From the cell containing the given text, extract its center point as (x, y) coordinate. 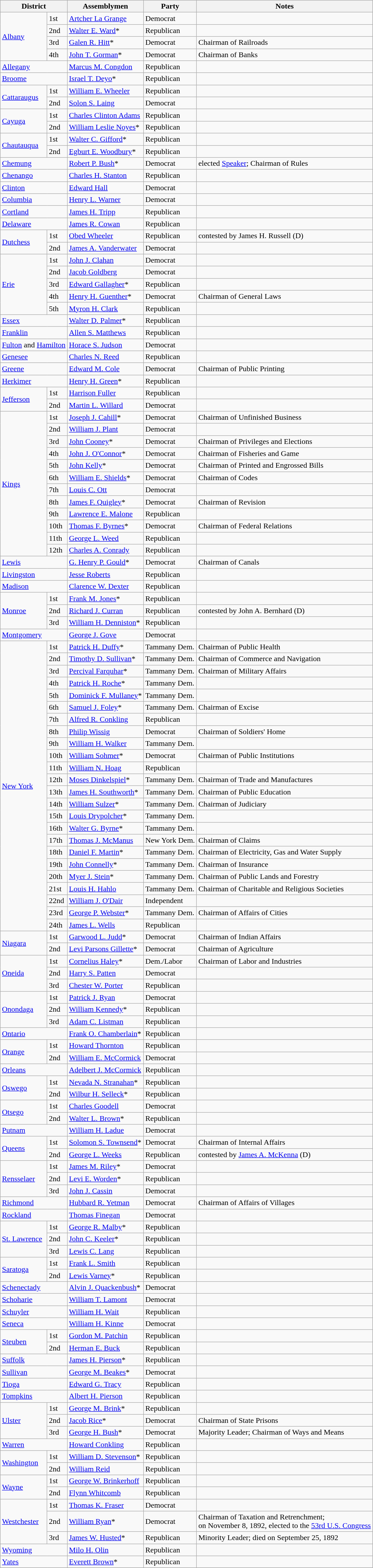
16th (57, 828)
Garwood L. Judd* (105, 937)
Minority Leader; died on September 25, 1892 (284, 1538)
Tompkins (34, 1396)
Independent (170, 901)
William H. Ladue (105, 1130)
contested by James A. McKenna (D) (284, 1155)
contested by John A. Bernhard (D) (284, 611)
Chairman of Canals (284, 562)
Charles H. Stanton (105, 176)
Chairman of State Prisons (284, 1420)
20th (57, 876)
Lewis Varney* (105, 1275)
Jefferson (24, 399)
Ontario (34, 1034)
Herkimer (34, 381)
Chairman of Public Education (284, 792)
District (34, 6)
George J. Gove (105, 635)
Adam C. Listman (105, 1022)
Gordon M. Patchin (105, 1336)
Majority Leader; Chairman of Ways and Means (284, 1432)
William D. Stevenson* (105, 1457)
Frank M. Jones* (105, 599)
Chemung (34, 164)
Myer J. Stein* (105, 876)
Artcher La Grange (105, 18)
Chester W. Porter (105, 985)
Robert P. Bush* (105, 164)
Chairman of Trade and Manufactures (284, 780)
Chairman of Public Printing (284, 369)
Chenango (34, 176)
Galen R. Hitt* (105, 43)
Edward Hall (105, 188)
Clinton (34, 188)
Oneida (24, 973)
James R. Cowan (105, 224)
William J. Plant (105, 429)
Rockland (34, 1215)
Howard Conkling (105, 1444)
George L. Weeks (105, 1155)
13th (57, 792)
Broome (34, 79)
Percival Farquhar* (105, 671)
John C. Keeler* (105, 1239)
Franklin (34, 332)
Columbia (34, 200)
Walter E. Ward* (105, 30)
Nevada N. Stranahan* (105, 1082)
William H. Walker (105, 744)
Philip Wissig (105, 731)
William E. McCormick (105, 1058)
Lewis C. Lang (105, 1251)
Chairman of Codes (284, 478)
George P. Webster* (105, 913)
Allen S. Matthews (105, 332)
Livingston (34, 574)
Monroe (24, 611)
William N. Hoag (105, 768)
Thomas Finegan (105, 1215)
Chairman of Public Institutions (284, 756)
Alvin J. Quackenbush* (105, 1287)
Chairman of Affairs of Cities (284, 913)
Everett Brown* (105, 1562)
George M. Brink* (105, 1408)
Chairman of Banks (284, 55)
Lewis (34, 562)
Thomas F. Byrnes* (105, 526)
James H. Southworth* (105, 792)
Dem./Labor (170, 961)
Seneca (34, 1324)
Wayne (24, 1487)
Notes (284, 6)
Thomas K. Fraser (105, 1505)
Henry L. Warner (105, 200)
Walter D. Palmer* (105, 320)
Solon S. Laing (105, 103)
Joseph J. Cahill* (105, 417)
Richmond (34, 1203)
Daniel F. Martin* (105, 852)
Charles Goodell (105, 1106)
Chairman of Privileges and Elections (284, 441)
Samuel J. Foley* (105, 707)
24th (57, 925)
Chairman of Charitable and Religious Societies (284, 888)
Schuyler (34, 1312)
William Leslie Noyes* (105, 127)
Cattaraugus (24, 97)
Essex (34, 320)
William Kennedy* (105, 1009)
Marcus M. Congdon (105, 67)
James H. Tripp (105, 212)
Schoharie (34, 1299)
Kings (24, 484)
Israel T. Deyo* (105, 79)
G. Henry P. Gould* (105, 562)
Putnam (34, 1130)
Walter L. Brown* (105, 1118)
Saratoga (24, 1269)
Obed Wheeler (105, 236)
Chairman of Taxation and Retrenchment; on November 8, 1892, elected to the 53rd U.S. Congress (284, 1522)
Chairman of Military Affairs (284, 671)
Steuben (24, 1342)
Suffolk (34, 1360)
Chairman of Railroads (284, 43)
21st (57, 888)
George M. Beakes* (105, 1372)
Dutchess (24, 242)
William Reid (105, 1469)
15th (57, 816)
New York (24, 786)
Frank L. Smith (105, 1263)
Chautauqua (24, 145)
Yates (34, 1562)
Lawrence E. Malone (105, 514)
Henry H. Green* (105, 381)
Wilbur H. Selleck* (105, 1094)
John Kelly* (105, 466)
Washington (24, 1463)
James A. Vanderwater (105, 248)
St. Lawrence (24, 1239)
Edward G. Tracy (105, 1384)
Warren (34, 1444)
Louis Drypolcher* (105, 816)
Patrick J. Ryan (105, 997)
Queens (24, 1149)
22nd (57, 901)
Party (170, 6)
Assemblymen (105, 6)
14th (57, 804)
James W. Husted* (105, 1538)
Chairman of General Laws (284, 296)
Adelbert J. McCormick (105, 1070)
Genesee (34, 357)
Allegany (34, 67)
Albany (24, 37)
James M. Riley* (105, 1167)
Chairman of Internal Affairs (284, 1142)
Levi E. Worden* (105, 1179)
Schenectady (34, 1287)
Horace S. Judson (105, 345)
New York Dem. (170, 840)
Chairman of Judiciary (284, 804)
Harrison Fuller (105, 393)
Charles N. Reed (105, 357)
Albert H. Pierson (105, 1396)
Clarence W. Dexter (105, 586)
William Ryan* (105, 1522)
Ulster (24, 1420)
William Sulzer* (105, 804)
Chairman of Agriculture (284, 949)
Walter G. Byrne* (105, 828)
elected Speaker; Chairman of Rules (284, 164)
Chairman of Printed and Engrossed Bills (284, 466)
Chairman of Public Lands and Forestry (284, 876)
Otsego (24, 1112)
William H. Kinne (105, 1324)
Westchester (24, 1521)
Solomon S. Townsend* (105, 1142)
Charles Clinton Adams (105, 115)
Onondaga (24, 1009)
John J. Cassin (105, 1191)
Milo H. Olin (105, 1550)
Louis H. Hahlo (105, 888)
Patrick H. Roche* (105, 683)
Cortland (34, 212)
Frank O. Chamberlain* (105, 1034)
Erie (24, 284)
Louis C. Ott (105, 490)
Chairman of Electricity, Gas and Water Supply (284, 852)
George L. Weed (105, 538)
William E. Wheeler (105, 91)
Chairman of Affairs of Villages (284, 1203)
Richard J. Curran (105, 611)
Charles A. Conrady (105, 550)
Cayuga (24, 121)
19th (57, 864)
Jesse Roberts (105, 574)
Fulton and Hamilton (34, 345)
Niagara (24, 943)
Patrick H. Duffy* (105, 647)
Flynn Whitcomb (105, 1493)
Chairman of Public Health (284, 647)
Chairman of Soldiers' Home (284, 731)
Howard Thornton (105, 1046)
Moses Dinkelspiel* (105, 780)
Chairman of Claims (284, 840)
Herman E. Buck (105, 1348)
Chairman of Unfinished Business (284, 417)
John J. O'Connor* (105, 453)
23rd (57, 913)
William H. Denniston* (105, 623)
James H. Pierson* (105, 1360)
William J. O'Dair (105, 901)
William H. Wait (105, 1312)
Edward M. Cole (105, 369)
Tioga (34, 1384)
Egburt E. Woodbury* (105, 151)
Madison (34, 586)
George H. Bush* (105, 1432)
Timothy D. Sullivan* (105, 659)
George W. Brinkerhoff (105, 1481)
Myron H. Clark (105, 308)
Harry S. Patten (105, 973)
Greene (34, 369)
John J. Clahan (105, 260)
Orleans (34, 1070)
Chairman of Revision (284, 502)
John T. Gorman* (105, 55)
Orange (24, 1052)
Cornelius Haley* (105, 961)
Wyoming (34, 1550)
Sullivan (34, 1372)
Chairman of Federal Relations (284, 526)
Chairman of Commerce and Navigation (284, 659)
Chairman of Indian Affairs (284, 937)
Dominick F. Mullaney* (105, 695)
Henry H. Guenther* (105, 296)
William T. Lamont (105, 1299)
Jacob Goldberg (105, 272)
Chairman of Insurance (284, 864)
Chairman of Labor and Industries (284, 961)
William Sohmer* (105, 756)
contested by James H. Russell (D) (284, 236)
Chairman of Fisheries and Game (284, 453)
18th (57, 852)
Martin L. Willard (105, 405)
Hubbard R. Yetman (105, 1203)
Rensselaer (24, 1179)
William E. Shields* (105, 478)
John Connelly* (105, 864)
George R. Malby* (105, 1227)
Edward Gallagher* (105, 284)
Alfred R. Conkling (105, 719)
James F. Quigley* (105, 502)
John Cooney* (105, 441)
Walter C. Gifford* (105, 139)
Montgomery (34, 635)
Thomas J. McManus (105, 840)
Chairman of Excise (284, 707)
Oswego (24, 1088)
17th (57, 840)
Jacob Rice* (105, 1420)
Delaware (34, 224)
James L. Wells (105, 925)
Levi Parsons Gillette* (105, 949)
